Locate the cell with the specified text and output its [X, Y] center coordinate. 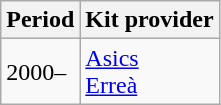
Period [40, 20]
AsicsErreà [150, 72]
2000– [40, 72]
Kit provider [150, 20]
